From the cell containing the given text, extract its center point as (X, Y) coordinate. 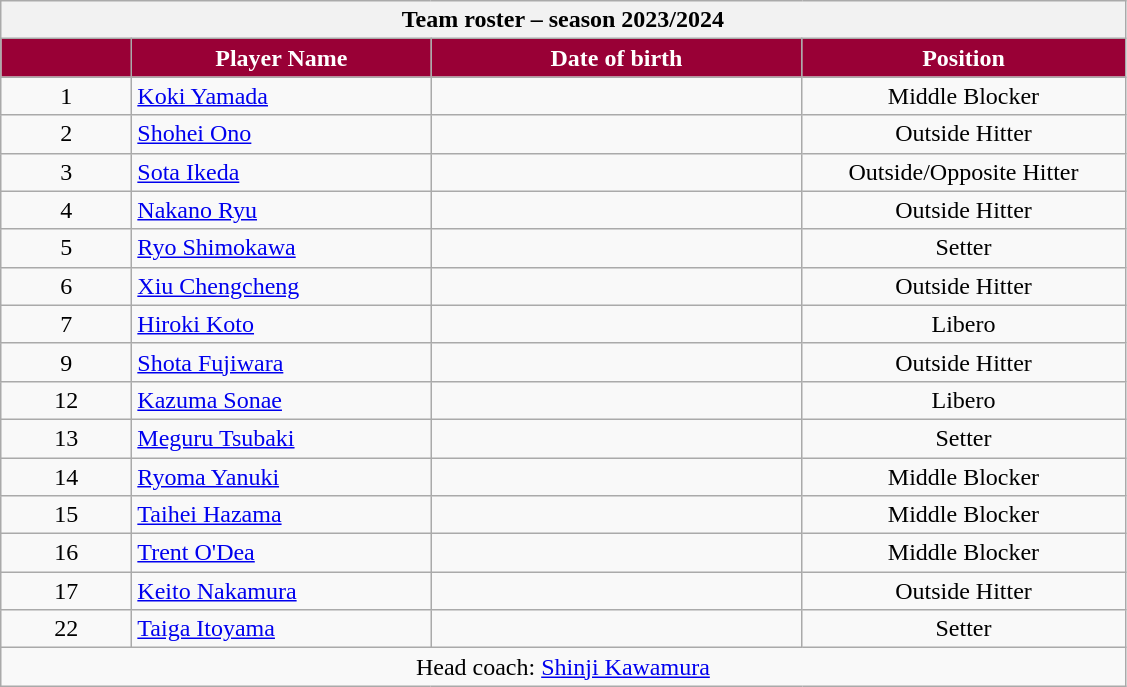
Meguru Tsubaki (282, 438)
Trent O'Dea (282, 553)
Shohei Ono (282, 134)
15 (66, 515)
4 (66, 210)
22 (66, 629)
1 (66, 96)
Sota Ikeda (282, 172)
12 (66, 400)
13 (66, 438)
Taiga Itoyama (282, 629)
6 (66, 286)
Position (964, 58)
Xiu Chengcheng (282, 286)
17 (66, 591)
Keito Nakamura (282, 591)
7 (66, 324)
Kazuma Sonae (282, 400)
Ryoma Yanuki (282, 477)
Nakano Ryu (282, 210)
Ryo Shimokawa (282, 248)
9 (66, 362)
5 (66, 248)
Hiroki Koto (282, 324)
16 (66, 553)
3 (66, 172)
Date of birth (616, 58)
Player Name (282, 58)
Team roster – season 2023/2024 (563, 20)
Taihei Hazama (282, 515)
Head coach: Shinji Kawamura (563, 667)
2 (66, 134)
14 (66, 477)
Koki Yamada (282, 96)
Outside/Opposite Hitter (964, 172)
Shota Fujiwara (282, 362)
